Find where the given text appears and provide that cell's center as (x, y) coordinate. 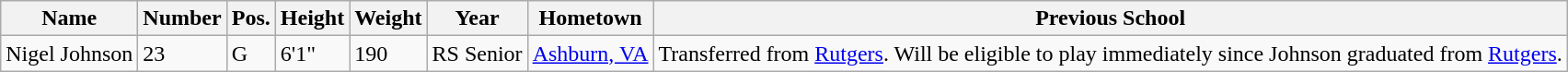
Number (182, 18)
23 (182, 54)
Name (70, 18)
Year (477, 18)
Hometown (591, 18)
Previous School (1110, 18)
Weight (388, 18)
6'1" (312, 54)
G (250, 54)
RS Senior (477, 54)
Pos. (250, 18)
Ashburn, VA (591, 54)
Height (312, 18)
Transferred from Rutgers. Will be eligible to play immediately since Johnson graduated from Rutgers. (1110, 54)
190 (388, 54)
Nigel Johnson (70, 54)
